Determine the (X, Y) coordinate at the center of the cell enclosing the given text.  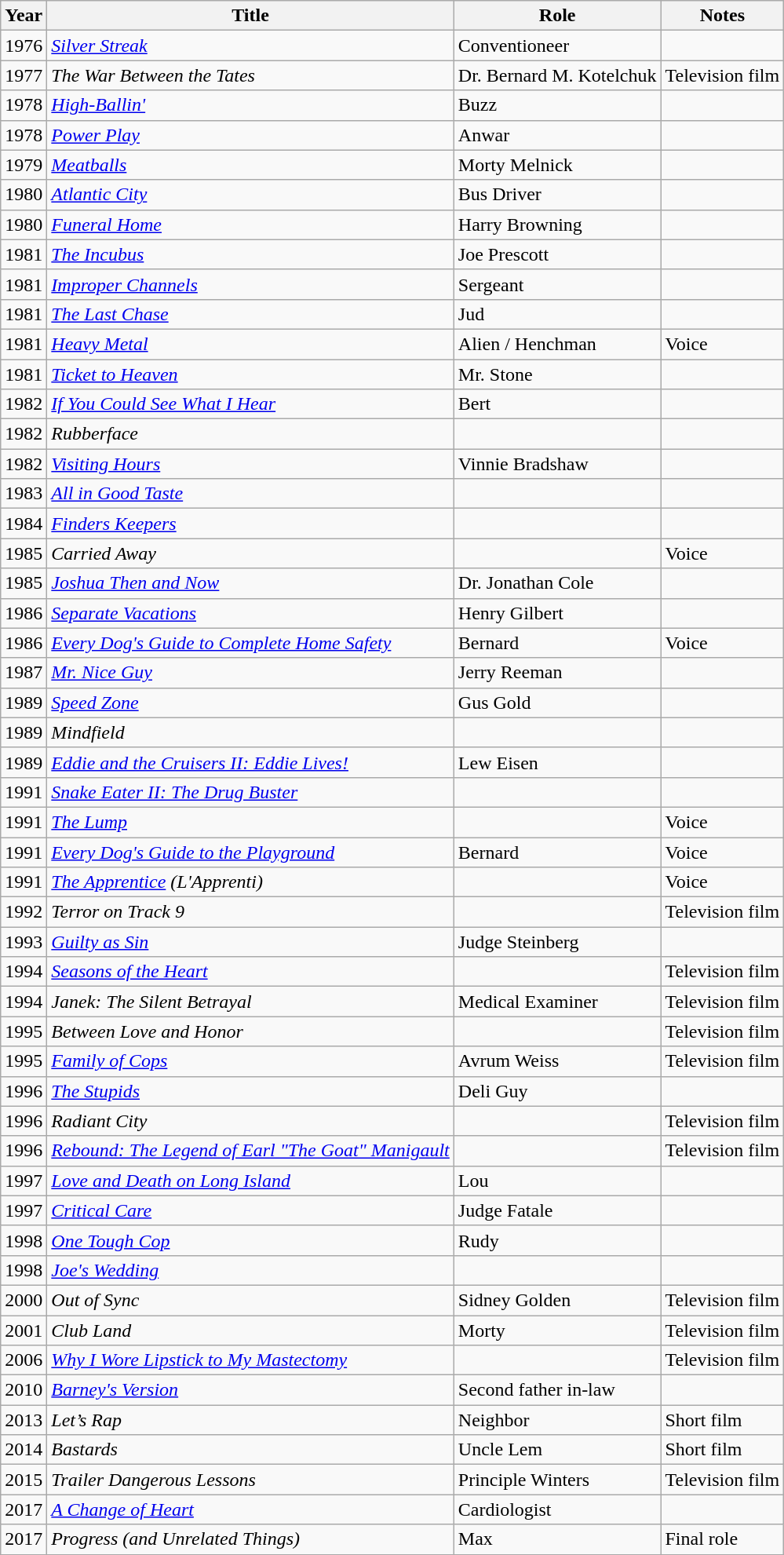
Seasons of the Heart (251, 972)
1976 (24, 46)
Anwar (557, 135)
Progress (and Unrelated Things) (251, 1539)
Between Love and Honor (251, 1031)
Silver Streak (251, 46)
Sidney Golden (557, 1300)
Max (557, 1539)
Henry Gilbert (557, 613)
Second father in-law (557, 1390)
Radiant City (251, 1121)
Speed Zone (251, 703)
Final role (722, 1539)
Mr. Stone (557, 374)
Dr. Jonathan Cole (557, 583)
One Tough Cop (251, 1240)
Heavy Metal (251, 344)
Carried Away (251, 553)
Bert (557, 404)
Buzz (557, 105)
Cardiologist (557, 1509)
Guilty as Sin (251, 942)
Club Land (251, 1331)
Principle Winters (557, 1480)
Avrum Weiss (557, 1061)
Role (557, 16)
Funeral Home (251, 224)
Ticket to Heaven (251, 374)
Deli Guy (557, 1091)
Jerry Reeman (557, 673)
Every Dog's Guide to the Playground (251, 852)
1984 (24, 524)
Rudy (557, 1240)
Morty Melnick (557, 165)
Improper Channels (251, 284)
2006 (24, 1360)
Joshua Then and Now (251, 583)
Joe Prescott (557, 254)
Joe's Wedding (251, 1270)
Let’s Rap (251, 1420)
Alien / Henchman (557, 344)
2014 (24, 1450)
Lew Eisen (557, 762)
If You Could See What I Hear (251, 404)
2013 (24, 1420)
High-Ballin' (251, 105)
Vinnie Bradshaw (557, 464)
Power Play (251, 135)
Judge Steinberg (557, 942)
Bastards (251, 1450)
Janek: The Silent Betrayal (251, 1002)
Eddie and the Cruisers II: Eddie Lives! (251, 762)
Dr. Bernard M. Kotelchuk (557, 75)
1987 (24, 673)
Year (24, 16)
Uncle Lem (557, 1450)
Jud (557, 314)
All in Good Taste (251, 494)
Critical Care (251, 1210)
1983 (24, 494)
1977 (24, 75)
2015 (24, 1480)
The Stupids (251, 1091)
Mr. Nice Guy (251, 673)
Notes (722, 16)
Conventioneer (557, 46)
Rubberface (251, 434)
1992 (24, 912)
Separate Vacations (251, 613)
Lou (557, 1181)
2000 (24, 1300)
Atlantic City (251, 195)
Mindfield (251, 732)
Rebound: The Legend of Earl "The Goat" Manigault (251, 1151)
Bus Driver (557, 195)
The Lump (251, 822)
Every Dog's Guide to Complete Home Safety (251, 643)
Out of Sync (251, 1300)
Neighbor (557, 1420)
Visiting Hours (251, 464)
Why I Wore Lipstick to My Mastectomy (251, 1360)
1979 (24, 165)
The Apprentice (L'Apprenti) (251, 882)
Love and Death on Long Island (251, 1181)
2001 (24, 1331)
Harry Browning (557, 224)
Gus Gold (557, 703)
A Change of Heart (251, 1509)
The Last Chase (251, 314)
Sergeant (557, 284)
Title (251, 16)
The War Between the Tates (251, 75)
Snake Eater II: The Drug Buster (251, 792)
The Incubus (251, 254)
Morty (557, 1331)
Finders Keepers (251, 524)
Meatballs (251, 165)
Terror on Track 9 (251, 912)
Judge Fatale (557, 1210)
Trailer Dangerous Lessons (251, 1480)
Barney's Version (251, 1390)
1993 (24, 942)
Medical Examiner (557, 1002)
Family of Cops (251, 1061)
2010 (24, 1390)
